Search for the cell housing the specified text and yield its (X, Y) center coordinate. 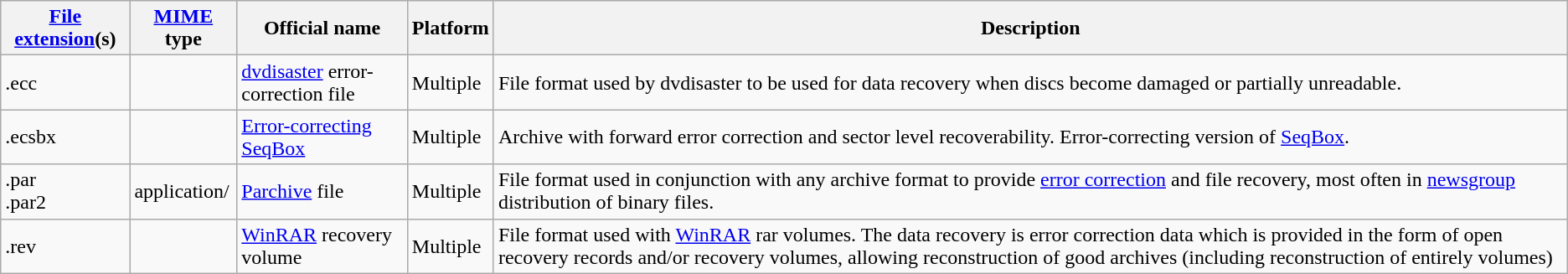
Parchive file (322, 191)
.par.par2 (65, 191)
WinRAR recovery volume (322, 246)
Archive with forward error correction and sector level recoverability. Error-correcting version of SeqBox. (1030, 137)
Platform (451, 28)
File format used by dvdisaster to be used for data recovery when discs become damaged or partially unreadable. (1030, 82)
.ecc (65, 82)
.ecsbx (65, 137)
File extension(s) (65, 28)
Description (1030, 28)
dvdisaster error-correction file (322, 82)
.rev (65, 246)
Error-correcting SeqBox (322, 137)
MIME type (183, 28)
Official name (322, 28)
application/ (183, 191)
